Detect which cell encompasses the target text, then output its [x, y] center coordinate. 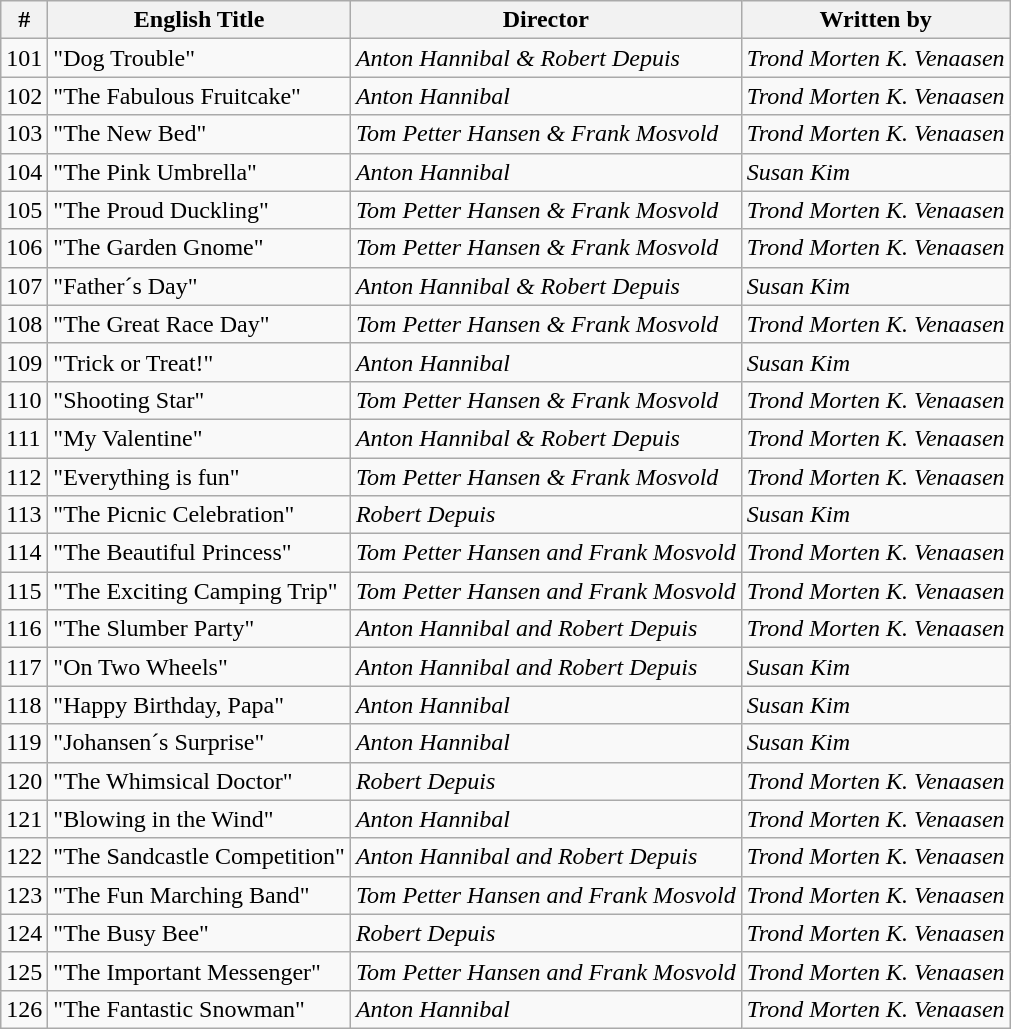
110 [24, 400]
"The Picnic Celebration" [200, 515]
"The New Bed" [200, 134]
101 [24, 58]
"The Busy Bee" [200, 933]
"Shooting Star" [200, 400]
"Everything is fun" [200, 477]
"My Valentine" [200, 438]
125 [24, 971]
122 [24, 857]
"On Two Wheels" [200, 667]
"Johansen´s Surprise" [200, 743]
105 [24, 210]
"The Pink Umbrella" [200, 172]
114 [24, 553]
104 [24, 172]
"The Slumber Party" [200, 629]
121 [24, 819]
112 [24, 477]
"The Proud Duckling" [200, 210]
126 [24, 1009]
# [24, 20]
117 [24, 667]
109 [24, 362]
124 [24, 933]
"The Fabulous Fruitcake" [200, 96]
"Dog Trouble" [200, 58]
"Trick or Treat!" [200, 362]
English Title [200, 20]
Director [546, 20]
111 [24, 438]
"The Fantastic Snowman" [200, 1009]
118 [24, 705]
115 [24, 591]
"The Garden Gnome" [200, 248]
106 [24, 248]
"The Important Messenger" [200, 971]
"Happy Birthday, Papa" [200, 705]
"The Exciting Camping Trip" [200, 591]
102 [24, 96]
"The Whimsical Doctor" [200, 781]
119 [24, 743]
116 [24, 629]
120 [24, 781]
"Father´s Day" [200, 286]
103 [24, 134]
"Blowing in the Wind" [200, 819]
107 [24, 286]
Written by [876, 20]
108 [24, 324]
113 [24, 515]
"The Sandcastle Competition" [200, 857]
123 [24, 895]
"The Fun Marching Band" [200, 895]
"The Beautiful Princess" [200, 553]
"The Great Race Day" [200, 324]
